Return the (x, y) coordinate for the center point of the cell that contains the specified text.  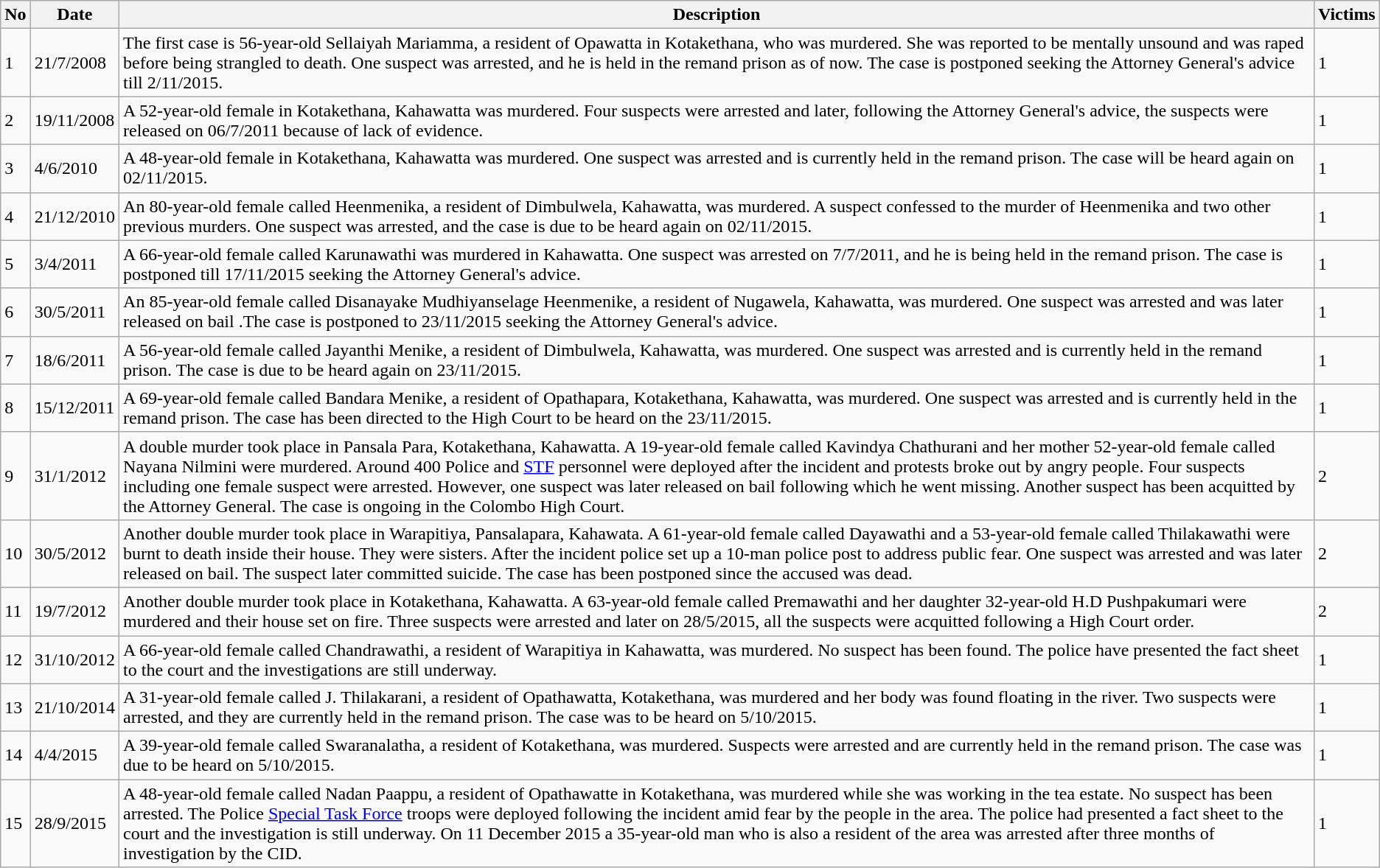
19/11/2008 (74, 121)
12 (15, 659)
14 (15, 756)
7 (15, 360)
3 (15, 168)
30/5/2012 (74, 553)
4/4/2015 (74, 756)
11 (15, 612)
13 (15, 707)
4/6/2010 (74, 168)
10 (15, 553)
Victims (1346, 15)
15 (15, 824)
Date (74, 15)
18/6/2011 (74, 360)
30/5/2011 (74, 312)
6 (15, 312)
21/12/2010 (74, 217)
3/4/2011 (74, 264)
31/10/2012 (74, 659)
4 (15, 217)
No (15, 15)
21/7/2008 (74, 63)
8 (15, 408)
28/9/2015 (74, 824)
19/7/2012 (74, 612)
15/12/2011 (74, 408)
9 (15, 476)
5 (15, 264)
31/1/2012 (74, 476)
Description (717, 15)
21/10/2014 (74, 707)
